Provide the [X, Y] coordinate of the cell's center where the given text is located.  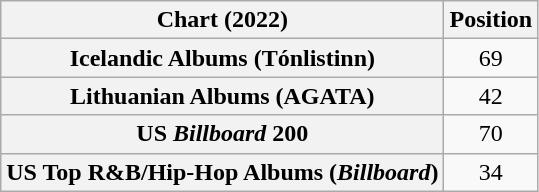
Icelandic Albums (Tónlistinn) [222, 58]
69 [491, 58]
42 [491, 96]
Position [491, 20]
70 [491, 134]
34 [491, 172]
Lithuanian Albums (AGATA) [222, 96]
Chart (2022) [222, 20]
US Billboard 200 [222, 134]
US Top R&B/Hip-Hop Albums (Billboard) [222, 172]
